Identify which cell holds the provided text, then report its (X, Y) central coordinate. 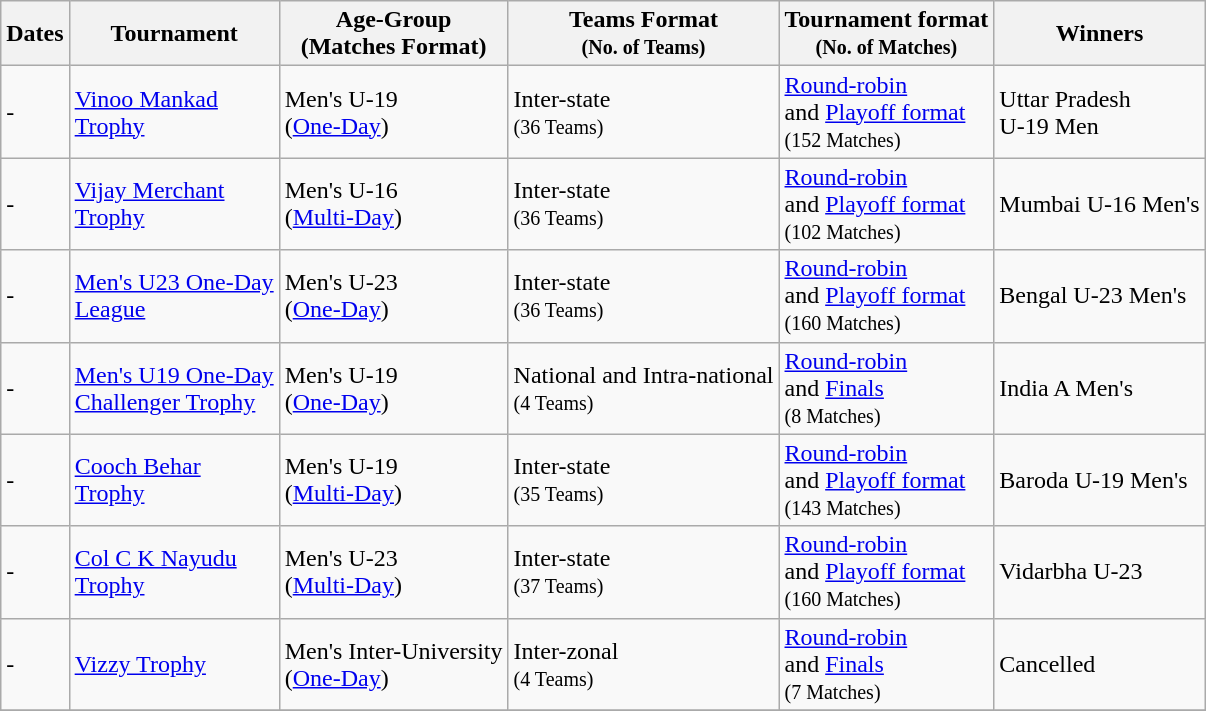
Vizzy Trophy (174, 664)
Dates (35, 34)
Baroda U-19 Men's (1100, 480)
Tournament (174, 34)
Bengal U-23 Men's (1100, 296)
Round-robin and Playoff format(143 Matches) (886, 480)
National and Intra-national(4 Teams) (644, 388)
Men's U-16(Multi-Day) (394, 204)
Vinoo MankadTrophy (174, 112)
Tournament format (No. of Matches) (886, 34)
Men's U-23(Multi-Day) (394, 572)
Men's U19 One-DayChallenger Trophy (174, 388)
Vidarbha U-23 (1100, 572)
Mumbai U-16 Men's (1100, 204)
Teams Format (No. of Teams) (644, 34)
Men's U23 One-DayLeague (174, 296)
Uttar PradeshU-19 Men (1100, 112)
Col C K NayuduTrophy (174, 572)
Round-robin and Playoff format(102 Matches) (886, 204)
Men's U-19(Multi-Day) (394, 480)
Round-robin and Finals(8 Matches) (886, 388)
Inter-state(35 Teams) (644, 480)
Men's Inter-University(One-Day) (394, 664)
Men's U-23(One-Day) (394, 296)
Cancelled (1100, 664)
Inter-state(37 Teams) (644, 572)
Winners (1100, 34)
Round-robin and Playoff format(152 Matches) (886, 112)
Cooch BeharTrophy (174, 480)
India A Men's (1100, 388)
Vijay MerchantTrophy (174, 204)
Inter-zonal(4 Teams) (644, 664)
Round-robin and Finals(7 Matches) (886, 664)
Age-Group (Matches Format) (394, 34)
